Return the [x, y] coordinate for the center point of the cell that contains the specified text.  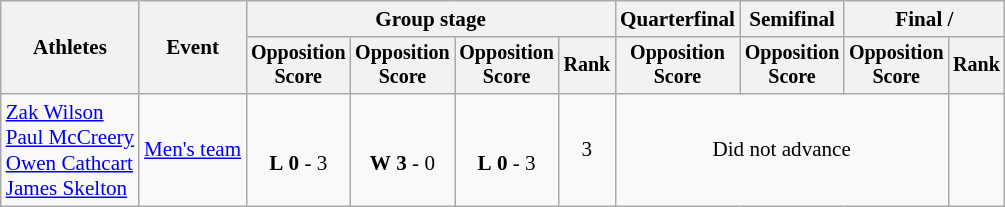
Group stage [430, 18]
Athletes [70, 48]
Zak Wilson Paul McCreery Owen Cathcart James Skelton [70, 150]
3 [587, 150]
W 3 - 0 [402, 150]
Event [192, 48]
Semifinal [792, 18]
Did not advance [782, 150]
Quarterfinal [678, 18]
Final / [924, 18]
Men's team [192, 150]
